Detect which cell encompasses the target text, then output its (X, Y) center coordinate. 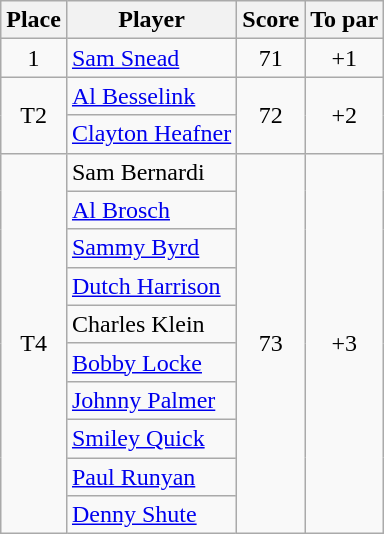
Place (34, 20)
Player (151, 20)
Sam Snead (151, 58)
Charles Klein (151, 324)
Smiley Quick (151, 438)
T4 (34, 344)
Al Besselink (151, 96)
Sam Bernardi (151, 172)
+1 (344, 58)
Sammy Byrd (151, 248)
Score (271, 20)
Clayton Heafner (151, 134)
Bobby Locke (151, 362)
72 (271, 115)
Al Brosch (151, 210)
Denny Shute (151, 515)
To par (344, 20)
1 (34, 58)
Paul Runyan (151, 477)
+3 (344, 344)
71 (271, 58)
Johnny Palmer (151, 400)
+2 (344, 115)
73 (271, 344)
Dutch Harrison (151, 286)
T2 (34, 115)
